Search for the cell housing the specified text and yield its (x, y) center coordinate. 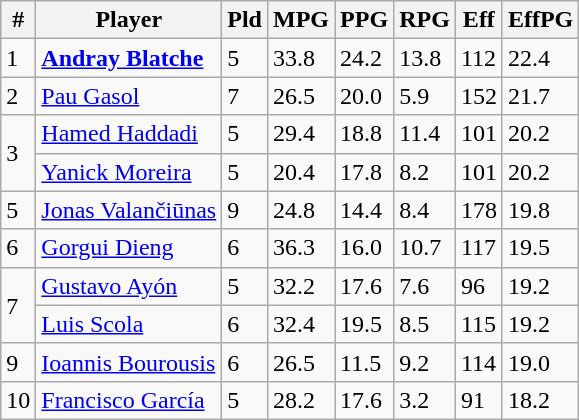
Ioannis Bourousis (129, 362)
Player (129, 20)
24.2 (364, 58)
1 (18, 58)
91 (478, 400)
178 (478, 210)
5.9 (425, 96)
RPG (425, 20)
32.2 (300, 286)
29.4 (300, 134)
8.4 (425, 210)
2 (18, 96)
36.3 (300, 248)
EffPG (540, 20)
20.4 (300, 172)
Luis Scola (129, 324)
20.0 (364, 96)
17.8 (364, 172)
# (18, 20)
32.4 (300, 324)
Andray Blatche (129, 58)
Pld (245, 20)
Jonas Valančiūnas (129, 210)
33.8 (300, 58)
114 (478, 362)
Pau Gasol (129, 96)
18.8 (364, 134)
117 (478, 248)
PPG (364, 20)
152 (478, 96)
11.4 (425, 134)
8.5 (425, 324)
Gorgui Dieng (129, 248)
13.8 (425, 58)
3 (18, 153)
MPG (300, 20)
Hamed Haddadi (129, 134)
9.2 (425, 362)
8.2 (425, 172)
10.7 (425, 248)
Gustavo Ayón (129, 286)
10 (18, 400)
22.4 (540, 58)
Yanick Moreira (129, 172)
Francisco García (129, 400)
19.8 (540, 210)
3.2 (425, 400)
7.6 (425, 286)
21.7 (540, 96)
16.0 (364, 248)
18.2 (540, 400)
Eff (478, 20)
112 (478, 58)
19.0 (540, 362)
14.4 (364, 210)
115 (478, 324)
11.5 (364, 362)
96 (478, 286)
28.2 (300, 400)
24.8 (300, 210)
